Find where the given text appears and provide that cell's center as (x, y) coordinate. 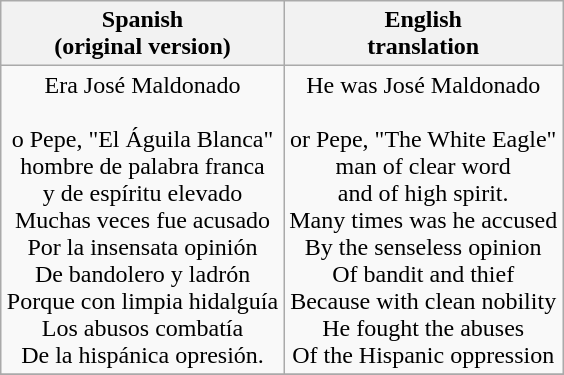
Englishtranslation (424, 34)
Spanish(original version) (142, 34)
